Find where the given text appears and provide that cell's center as [x, y] coordinate. 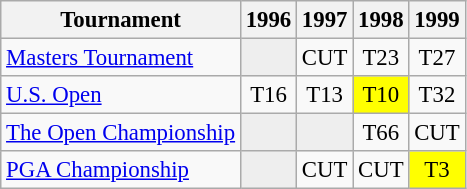
T32 [437, 95]
1997 [325, 20]
Tournament [121, 20]
1999 [437, 20]
T16 [268, 95]
T13 [325, 95]
T23 [381, 58]
Masters Tournament [121, 58]
U.S. Open [121, 95]
The Open Championship [121, 133]
1998 [381, 20]
T66 [381, 133]
T10 [381, 95]
T3 [437, 170]
PGA Championship [121, 170]
T27 [437, 58]
1996 [268, 20]
